Output the (X, Y) coordinate of the center of the cell containing the given text.  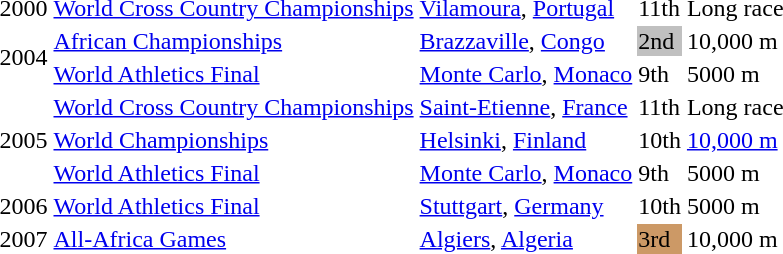
Saint-Etienne, France (526, 107)
Stuttgart, Germany (526, 206)
World Cross Country Championships (234, 107)
Helsinki, Finland (526, 140)
African Championships (234, 41)
2nd (660, 41)
Brazzaville, Congo (526, 41)
3rd (660, 239)
World Championships (234, 140)
All-Africa Games (234, 239)
Algiers, Algeria (526, 239)
11th (660, 107)
